Capture the cell that displays the provided text and extract its (X, Y) central coordinate. 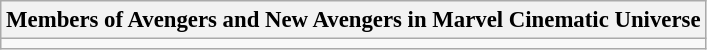
Members of Avengers and New Avengers in Marvel Cinematic Universe (354, 20)
